Find where the given text appears and provide that cell's center as [X, Y] coordinate. 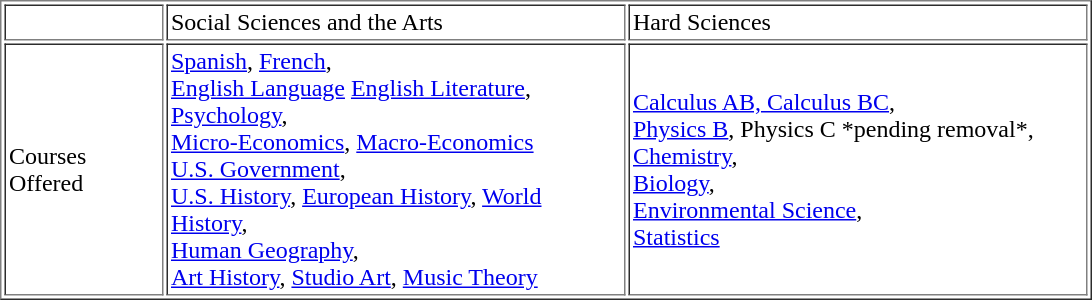
Social Sciences and the Arts [396, 22]
Hard Sciences [858, 22]
Calculus AB, Calculus BC, Physics B, Physics C *pending removal*, Chemistry, Biology, Environmental Science, Statistics [858, 170]
Courses Offered [84, 170]
